Identify which cell holds the provided text, then report its (X, Y) central coordinate. 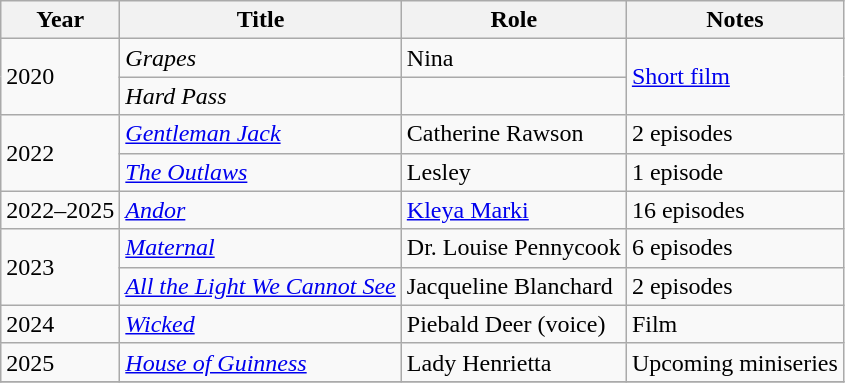
Lesley (514, 172)
2025 (60, 362)
Year (60, 20)
2023 (60, 267)
Lady Henrietta (514, 362)
Title (260, 20)
Kleya Marki (514, 210)
2022 (60, 153)
Role (514, 20)
House of Guinness (260, 362)
Hard Pass (260, 96)
Gentleman Jack (260, 134)
Maternal (260, 248)
2020 (60, 77)
Film (734, 324)
Wicked (260, 324)
Catherine Rawson (514, 134)
6 episodes (734, 248)
Piebald Deer (voice) (514, 324)
Nina (514, 58)
Jacqueline Blanchard (514, 286)
Upcoming miniseries (734, 362)
Grapes (260, 58)
1 episode (734, 172)
16 episodes (734, 210)
2022–2025 (60, 210)
Short film (734, 77)
All the Light We Cannot See (260, 286)
The Outlaws (260, 172)
Notes (734, 20)
Dr. Louise Pennycook (514, 248)
2024 (60, 324)
Andor (260, 210)
